For the text-containing cell, return its midpoint in [X, Y] coordinate format. 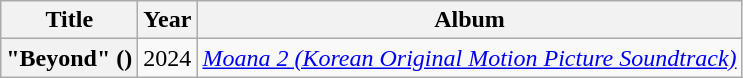
Year [168, 20]
"Beyond" () [70, 58]
2024 [168, 58]
Album [470, 20]
Moana 2 (Korean Original Motion Picture Soundtrack) [470, 58]
Title [70, 20]
